Scan for the cell matching the given text and deliver its (x, y) coordinate at center. 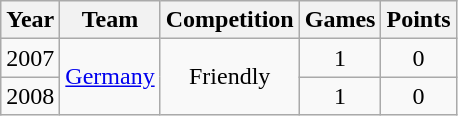
Games (340, 20)
2008 (30, 96)
2007 (30, 58)
Friendly (230, 77)
Germany (110, 77)
Competition (230, 20)
Year (30, 20)
Team (110, 20)
Points (418, 20)
